From the cell containing the given text, extract its center point as [x, y] coordinate. 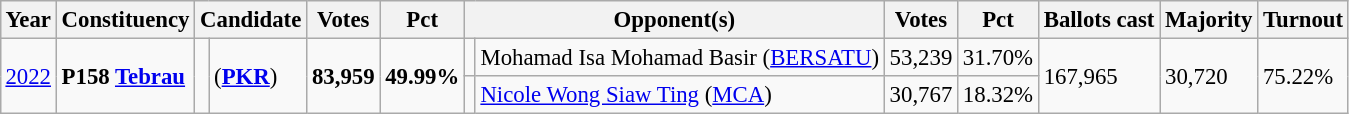
53,239 [920, 57]
Constituency [125, 20]
49.99% [422, 76]
2022 [28, 76]
P158 Tebrau [125, 76]
Mohamad Isa Mohamad Basir (BERSATU) [680, 57]
30,720 [1209, 76]
Opponent(s) [674, 20]
Majority [1209, 20]
30,767 [920, 95]
Candidate [251, 20]
167,965 [1098, 76]
83,959 [344, 76]
75.22% [1304, 76]
Ballots cast [1098, 20]
Turnout [1304, 20]
(PKR) [258, 76]
31.70% [998, 57]
Year [28, 20]
18.32% [998, 95]
Nicole Wong Siaw Ting (MCA) [680, 95]
